Return [X, Y] of the center of cell containing provided text 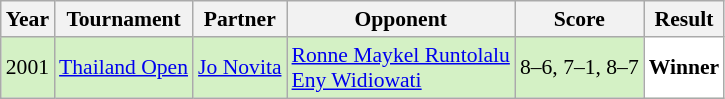
Thailand Open [124, 68]
Result [684, 19]
Tournament [124, 19]
Jo Novita [240, 68]
Partner [240, 19]
Ronne Maykel Runtolalu Eny Widiowati [401, 68]
Winner [684, 68]
Score [580, 19]
Opponent [401, 19]
Year [28, 19]
2001 [28, 68]
8–6, 7–1, 8–7 [580, 68]
